Find where the given text appears and provide that cell's center as (x, y) coordinate. 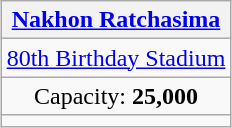
Nakhon Ratchasima (116, 20)
Capacity: 25,000 (116, 96)
80th Birthday Stadium (116, 58)
